Provide the (X, Y) coordinate of the cell's center where the given text is located.  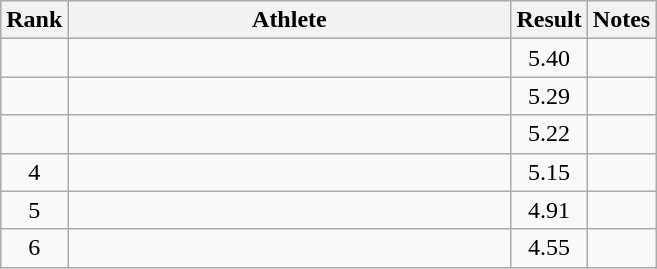
5.29 (549, 96)
6 (34, 248)
5 (34, 210)
Rank (34, 20)
Athlete (290, 20)
5.40 (549, 58)
4.55 (549, 248)
4 (34, 172)
Notes (621, 20)
5.22 (549, 134)
4.91 (549, 210)
Result (549, 20)
5.15 (549, 172)
